For the text-containing cell, return its midpoint in (X, Y) coordinate format. 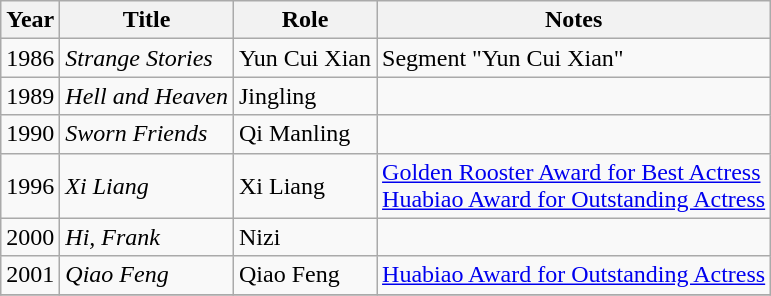
Hell and Heaven (147, 96)
Strange Stories (147, 58)
1996 (30, 186)
Hi, Frank (147, 237)
Golden Rooster Award for Best ActressHuabiao Award for Outstanding Actress (574, 186)
Title (147, 20)
Segment "Yun Cui Xian" (574, 58)
1990 (30, 134)
Nizi (304, 237)
Role (304, 20)
Jingling (304, 96)
Year (30, 20)
Qi Manling (304, 134)
Sworn Friends (147, 134)
1986 (30, 58)
Huabiao Award for Outstanding Actress (574, 275)
1989 (30, 96)
Yun Cui Xian (304, 58)
2001 (30, 275)
Notes (574, 20)
2000 (30, 237)
